Return (X, Y) of the center of cell containing provided text 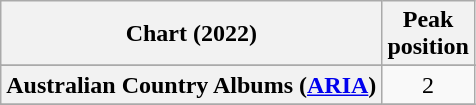
Australian Country Albums (ARIA) (192, 85)
Chart (2022) (192, 34)
2 (428, 85)
Peak position (428, 34)
